Extract the [x, y] coordinate from the center of the cell holding the provided text.  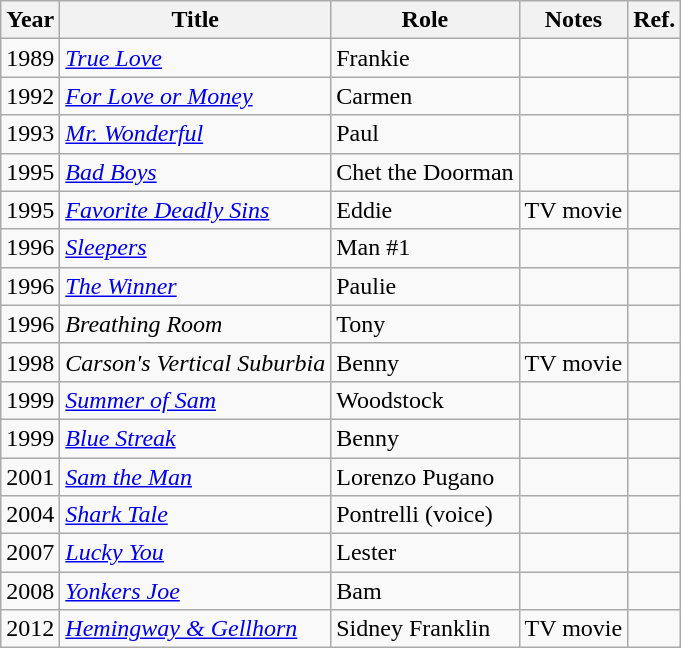
Man #1 [425, 248]
Ref. [654, 20]
Summer of Sam [196, 400]
Lorenzo Pugano [425, 477]
Carmen [425, 96]
1993 [30, 134]
Mr. Wonderful [196, 134]
Tony [425, 324]
Pontrelli (voice) [425, 515]
Chet the Doorman [425, 172]
2008 [30, 591]
True Love [196, 58]
Bad Boys [196, 172]
Woodstock [425, 400]
Bam [425, 591]
Sam the Man [196, 477]
Breathing Room [196, 324]
Blue Streak [196, 438]
Carson's Vertical Suburbia [196, 362]
1998 [30, 362]
Title [196, 20]
Notes [574, 20]
Shark Tale [196, 515]
Eddie [425, 210]
Favorite Deadly Sins [196, 210]
Hemingway & Gellhorn [196, 629]
2007 [30, 553]
Year [30, 20]
Lucky You [196, 553]
1992 [30, 96]
2001 [30, 477]
Role [425, 20]
Sleepers [196, 248]
Sidney Franklin [425, 629]
Frankie [425, 58]
2012 [30, 629]
Lester [425, 553]
Paulie [425, 286]
Paul [425, 134]
The Winner [196, 286]
2004 [30, 515]
1989 [30, 58]
For Love or Money [196, 96]
Yonkers Joe [196, 591]
